Find where the given text appears and provide that cell's center as (x, y) coordinate. 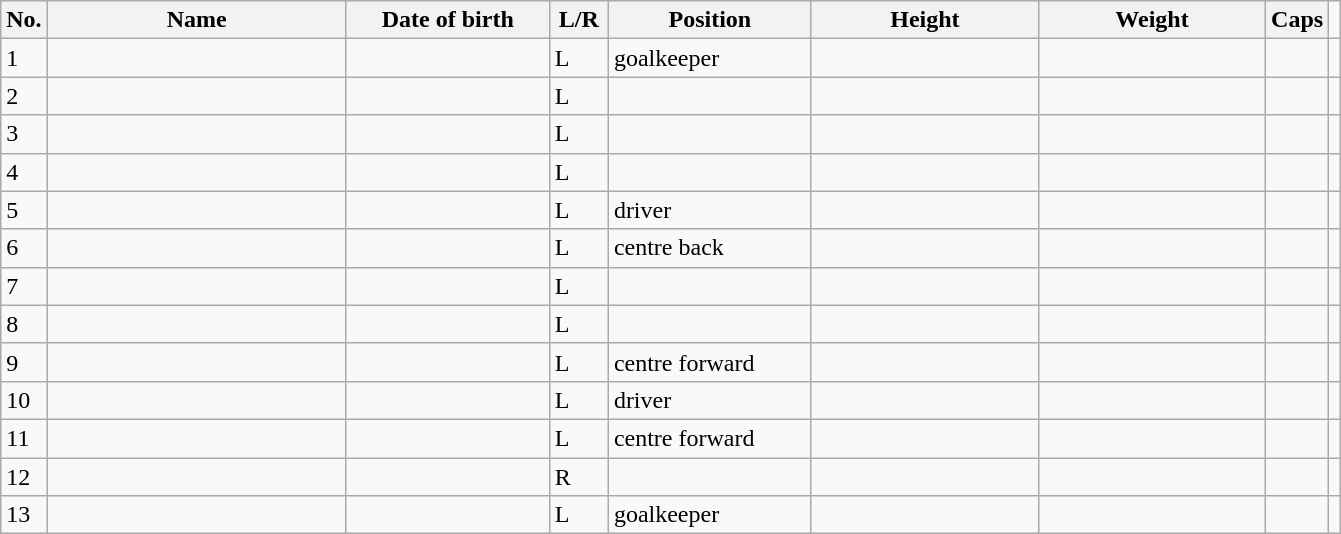
4 (24, 172)
centre back (710, 248)
L/R (578, 20)
Name (196, 20)
6 (24, 248)
8 (24, 324)
10 (24, 400)
12 (24, 477)
7 (24, 286)
Caps (1298, 20)
No. (24, 20)
5 (24, 210)
2 (24, 96)
Weight (1152, 20)
R (578, 477)
9 (24, 362)
Date of birth (448, 20)
1 (24, 58)
Height (924, 20)
11 (24, 438)
Position (710, 20)
13 (24, 515)
3 (24, 134)
